Output the [x, y] coordinate of the center of the cell containing the given text.  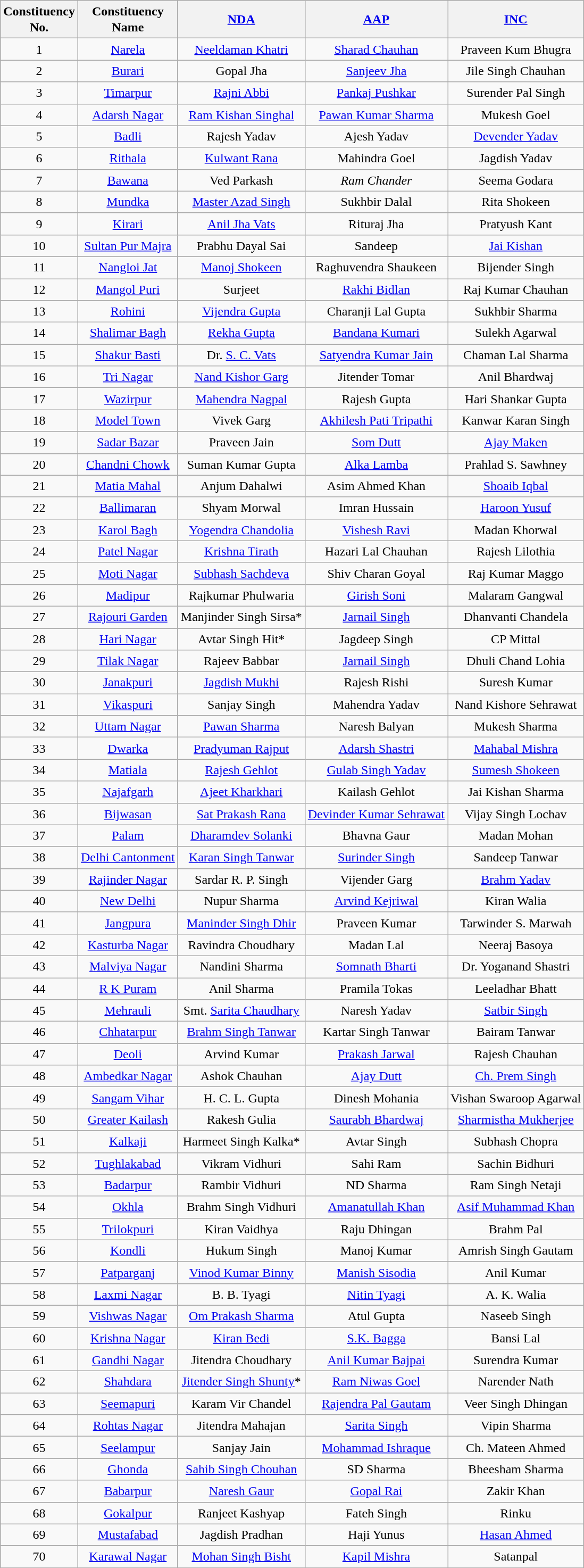
Naresh Gaur [241, 1491]
63 [39, 1404]
CP Mittal [516, 638]
Rajesh Yadav [241, 136]
Palam [128, 835]
Karan Singh Tanwar [241, 858]
36 [39, 814]
Chandni Chowk [128, 464]
Manjinder Singh Sirsa* [241, 617]
Pawan Sharma [241, 727]
Dinesh Mohania [376, 1098]
11 [39, 267]
46 [39, 1032]
Bairam Tanwar [516, 1032]
Anil Bhardwaj [516, 377]
Brahm Pal [516, 1229]
Ballimaran [128, 508]
Smt. Sarita Chaudhary [241, 1011]
Bawana [128, 180]
70 [39, 1557]
H. C. L. Gupta [241, 1098]
Gandhi Nagar [128, 1360]
Rinku [516, 1513]
Vikaspuri [128, 704]
Sumesh Shokeen [516, 770]
31 [39, 704]
62 [39, 1382]
Sahi Ram [376, 1163]
Anil Jha Vats [241, 223]
Sadar Bazar [128, 443]
Yogendra Chandolia [241, 530]
Amanatullah Khan [376, 1207]
Uttam Nagar [128, 727]
Manish Sisodia [376, 1273]
Ajay Maken [516, 443]
Sanjay Singh [241, 704]
55 [39, 1229]
Ghonda [128, 1470]
Rithala [128, 159]
Nangloi Jat [128, 267]
SD Sharma [376, 1470]
Dhuli Chand Lohia [516, 661]
Madan Khorwal [516, 530]
Sukhbir Sharma [516, 312]
53 [39, 1185]
Bhavna Gaur [376, 835]
Laxmi Nagar [128, 1294]
Zakir Khan [516, 1491]
Vishan Swaroop Agarwal [516, 1098]
Jagdeep Singh [376, 638]
64 [39, 1426]
69 [39, 1534]
6 [39, 159]
Kailash Gehlot [376, 792]
Manoj Kumar [376, 1250]
Arvind Kumar [241, 1055]
Sultan Pur Majra [128, 246]
Hari Nagar [128, 638]
Sangam Vihar [128, 1098]
Suresh Kumar [516, 683]
61 [39, 1360]
Surendra Kumar [516, 1360]
Asif Muhammad Khan [516, 1207]
Rajesh Rishi [376, 683]
Veer Singh Dhingan [516, 1404]
Atul Gupta [376, 1316]
Jagdish Pradhan [241, 1534]
Ram Niwas Goel [376, 1382]
Anil Sharma [241, 989]
Raj Kumar Chauhan [516, 289]
Burari [128, 71]
42 [39, 945]
Nitin Tyagi [376, 1294]
68 [39, 1513]
Wazirpur [128, 399]
Ashok Chauhan [241, 1076]
Master Azad Singh [241, 202]
Rambir Vidhuri [241, 1185]
Raju Dhingan [376, 1229]
Suman Kumar Gupta [241, 464]
Saurabh Bhardwaj [376, 1119]
Avtar Singh Hit* [241, 638]
Rekha Gupta [241, 333]
Brahm Yadav [516, 879]
Narela [128, 49]
47 [39, 1055]
10 [39, 246]
Girish Soni [376, 595]
Sahib Singh Chouhan [241, 1470]
R K Puram [128, 989]
Sukhbir Dalal [376, 202]
Rituraj Jha [376, 223]
Satanpal [516, 1557]
26 [39, 595]
Om Prakash Sharma [241, 1316]
Rajkumar Phulwaria [241, 595]
Sanjeev Jha [376, 71]
56 [39, 1250]
35 [39, 792]
12 [39, 289]
Bansi Lal [516, 1338]
Mukesh Goel [516, 115]
Avtar Singh [376, 1142]
Mahindra Goel [376, 159]
17 [39, 399]
Bandana Kumari [376, 333]
Jitender Tomar [376, 377]
Kasturba Nagar [128, 945]
14 [39, 333]
Mohammad Ishraque [376, 1447]
Sharad Chauhan [376, 49]
Naresh Balyan [376, 727]
Nandini Sharma [241, 966]
Tughlakabad [128, 1163]
Kulwant Rana [241, 159]
Alka Lamba [376, 464]
Vikram Vidhuri [241, 1163]
Charanji Lal Gupta [376, 312]
Neeraj Basoya [516, 945]
Devinder Kumar Sehrawat [376, 814]
Seemapuri [128, 1404]
Prabhu Dayal Sai [241, 246]
Ajesh Yadav [376, 136]
Neeldaman Khatri [241, 49]
Okhla [128, 1207]
Praveen Kum Bhugra [516, 49]
Imran Hussain [376, 508]
Deoli [128, 1055]
Moti Nagar [128, 574]
Gulab Singh Yadav [376, 770]
Ved Parkash [241, 180]
Mahendra Yadav [376, 704]
38 [39, 858]
Badarpur [128, 1185]
Satbir Singh [516, 1011]
Brahm Singh Tanwar [241, 1032]
Mustafabad [128, 1534]
16 [39, 377]
Dwarka [128, 748]
Naresh Yadav [376, 1011]
Rajesh Chauhan [516, 1055]
Asim Ahmed Khan [376, 486]
NDA [241, 19]
Sachin Bidhuri [516, 1163]
Pawan Kumar Sharma [376, 115]
59 [39, 1316]
58 [39, 1294]
65 [39, 1447]
Model Town [128, 420]
60 [39, 1338]
Somnath Bharti [376, 966]
Mahabal Mishra [516, 748]
Haji Yunus [376, 1534]
Kiran Vaidhya [241, 1229]
Matiala [128, 770]
28 [39, 638]
Gokalpur [128, 1513]
Hari Shankar Gupta [516, 399]
4 [39, 115]
Bijender Singh [516, 267]
Rajesh Gupta [376, 399]
Amrish Singh Gautam [516, 1250]
Shiv Charan Goyal [376, 574]
Greater Kailash [128, 1119]
Rajesh Gehlot [241, 770]
S.K. Bagga [376, 1338]
Surender Pal Singh [516, 93]
Sardar R. P. Singh [241, 879]
Anil Kumar Bajpai [376, 1360]
Delhi Cantonment [128, 858]
Rakhi Bidlan [376, 289]
Pramila Tokas [376, 989]
Nupur Sharma [241, 901]
Shoaib Iqbal [516, 486]
Arvind Kejriwal [376, 901]
Kiran Walia [516, 901]
20 [39, 464]
Sarita Singh [376, 1426]
Raj Kumar Maggo [516, 574]
29 [39, 661]
67 [39, 1491]
Patparganj [128, 1273]
Dr. Yoganand Shastri [516, 966]
45 [39, 1011]
Narender Nath [516, 1382]
Pradyuman Rajput [241, 748]
Timarpur [128, 93]
19 [39, 443]
Ajeet Kharkhari [241, 792]
Kiran Bedi [241, 1338]
Sat Prakash Rana [241, 814]
Ravindra Choudhary [241, 945]
Kalkaji [128, 1142]
Karawal Nagar [128, 1557]
Shalimar Bagh [128, 333]
Som Dutt [376, 443]
Chaman Lal Sharma [516, 355]
Najafgarh [128, 792]
66 [39, 1470]
Kapil Mishra [376, 1557]
Seelampur [128, 1447]
Ambedkar Nagar [128, 1076]
48 [39, 1076]
21 [39, 486]
Anil Kumar [516, 1273]
Gopal Jha [241, 71]
Kanwar Karan Singh [516, 420]
Manoj Shokeen [241, 267]
Constituency No. [39, 19]
27 [39, 617]
8 [39, 202]
Nand Kishore Sehrawat [516, 704]
Ajay Dutt [376, 1076]
Shakur Basti [128, 355]
Mukesh Sharma [516, 727]
New Delhi [128, 901]
Praveen Kumar [376, 923]
Krishna Nagar [128, 1338]
Subhash Sachdeva [241, 574]
52 [39, 1163]
Madan Lal [376, 945]
Ram Chander [376, 180]
9 [39, 223]
Constituency Name [128, 19]
Vijay Singh Lochav [516, 814]
51 [39, 1142]
Ranjeet Kashyap [241, 1513]
Kartar Singh Tanwar [376, 1032]
57 [39, 1273]
Jile Singh Chauhan [516, 71]
Tri Nagar [128, 377]
Tarwinder S. Marwah [516, 923]
Badli [128, 136]
Adarsh Shastri [376, 748]
7 [39, 180]
34 [39, 770]
A. K. Walia [516, 1294]
Dhanvanti Chandela [516, 617]
Rajendra Pal Gautam [376, 1404]
Brahm Singh Vidhuri [241, 1207]
Tilak Nagar [128, 661]
Sandeep [376, 246]
Mohan Singh Bisht [241, 1557]
Jangpura [128, 923]
13 [39, 312]
Chhatarpur [128, 1032]
Sharmistha Mukherjee [516, 1119]
32 [39, 727]
Jitendra Mahajan [241, 1426]
Nand Kishor Garg [241, 377]
Haroon Yusuf [516, 508]
Pankaj Pushkar [376, 93]
Rajni Abbi [241, 93]
Vinod Kumar Binny [241, 1273]
Surjeet [241, 289]
Mundka [128, 202]
Pratyush Kant [516, 223]
Madan Mohan [516, 835]
3 [39, 93]
Rohtas Nagar [128, 1426]
Matia Mahal [128, 486]
50 [39, 1119]
AAP [376, 19]
Malviya Nagar [128, 966]
Karam Vir Chandel [241, 1404]
Trilokpuri [128, 1229]
Gopal Rai [376, 1491]
25 [39, 574]
5 [39, 136]
Shyam Morwal [241, 508]
Anjum Dahalwi [241, 486]
18 [39, 420]
Jai Kishan Sharma [516, 792]
Vishesh Ravi [376, 530]
Jagdish Yadav [516, 159]
Adarsh Nagar [128, 115]
Rajinder Nagar [128, 879]
B. B. Tyagi [241, 1294]
Harmeet Singh Kalka* [241, 1142]
Ch. Mateen Ahmed [516, 1447]
37 [39, 835]
Leeladhar Bhatt [516, 989]
Ram Kishan Singhal [241, 115]
2 [39, 71]
Akhilesh Pati Tripathi [376, 420]
Sanjay Jain [241, 1447]
44 [39, 989]
Rajeev Babbar [241, 661]
30 [39, 683]
Vijendra Gupta [241, 312]
Ch. Prem Singh [516, 1076]
39 [39, 879]
ND Sharma [376, 1185]
Seema Godara [516, 180]
43 [39, 966]
Satyendra Kumar Jain [376, 355]
INC [516, 19]
24 [39, 551]
Shahdara [128, 1382]
Bijwasan [128, 814]
Hasan Ahmed [516, 1534]
Prahlad S. Sawhney [516, 464]
Malaram Gangwal [516, 595]
Subhash Chopra [516, 1142]
15 [39, 355]
49 [39, 1098]
Jagdish Mukhi [241, 683]
Mangol Puri [128, 289]
Rajesh Lilothia [516, 551]
Sandeep Tanwar [516, 858]
Vijender Garg [376, 879]
Rajouri Garden [128, 617]
Rohini [128, 312]
Praveen Jain [241, 443]
Janakpuri [128, 683]
Babarpur [128, 1491]
41 [39, 923]
Vipin Sharma [516, 1426]
Jai Kishan [516, 246]
Bheesham Sharma [516, 1470]
Surinder Singh [376, 858]
Vishwas Nagar [128, 1316]
Patel Nagar [128, 551]
Kondli [128, 1250]
Prakash Jarwal [376, 1055]
Hukum Singh [241, 1250]
Vivek Garg [241, 420]
Rita Shokeen [516, 202]
Kirari [128, 223]
Jitendra Choudhary [241, 1360]
Rakesh Gulia [241, 1119]
Karol Bagh [128, 530]
Jitender Singh Shunty* [241, 1382]
22 [39, 508]
Dharamdev Solanki [241, 835]
1 [39, 49]
33 [39, 748]
Hazari Lal Chauhan [376, 551]
Mahendra Nagpal [241, 399]
Maninder Singh Dhir [241, 923]
Naseeb Singh [516, 1316]
Sulekh Agarwal [516, 333]
Fateh Singh [376, 1513]
Krishna Tirath [241, 551]
Devender Yadav [516, 136]
Mehrauli [128, 1011]
Dr. S. C. Vats [241, 355]
54 [39, 1207]
40 [39, 901]
Madipur [128, 595]
Raghuvendra Shaukeen [376, 267]
Ram Singh Netaji [516, 1185]
23 [39, 530]
